Identify which cell holds the provided text, then report its [x, y] central coordinate. 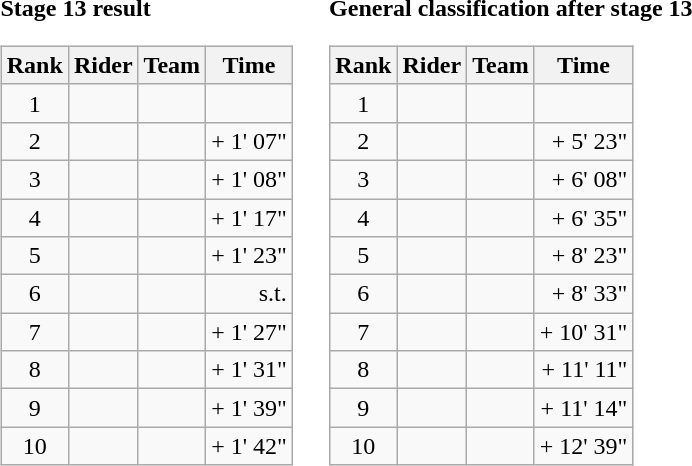
+ 10' 31" [584, 332]
+ 8' 23" [584, 256]
+ 1' 23" [250, 256]
+ 1' 42" [250, 446]
+ 1' 27" [250, 332]
+ 12' 39" [584, 446]
+ 1' 08" [250, 179]
+ 8' 33" [584, 294]
+ 1' 07" [250, 141]
+ 11' 14" [584, 408]
+ 1' 31" [250, 370]
+ 5' 23" [584, 141]
+ 1' 39" [250, 408]
s.t. [250, 294]
+ 6' 35" [584, 217]
+ 1' 17" [250, 217]
+ 11' 11" [584, 370]
+ 6' 08" [584, 179]
